Provide the [x, y] coordinate of the cell's center where the given text is located.  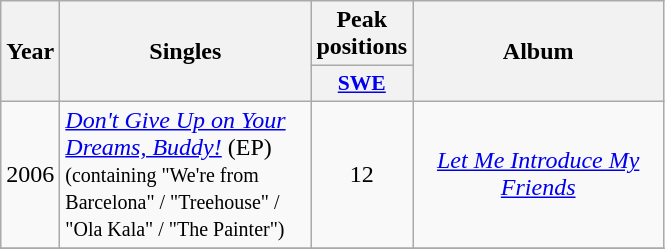
12 [362, 174]
SWE [362, 84]
Year [30, 52]
Let Me Introduce My Friends [538, 174]
Album [538, 52]
Don't Give Up on Your Dreams, Buddy! (EP) (containing "We're from Barcelona" / "Treehouse" / "Ola Kala" / "The Painter") [186, 174]
2006 [30, 174]
Singles [186, 52]
Peak positions [362, 34]
